Determine the (x, y) coordinate at the center of the cell enclosing the given text.  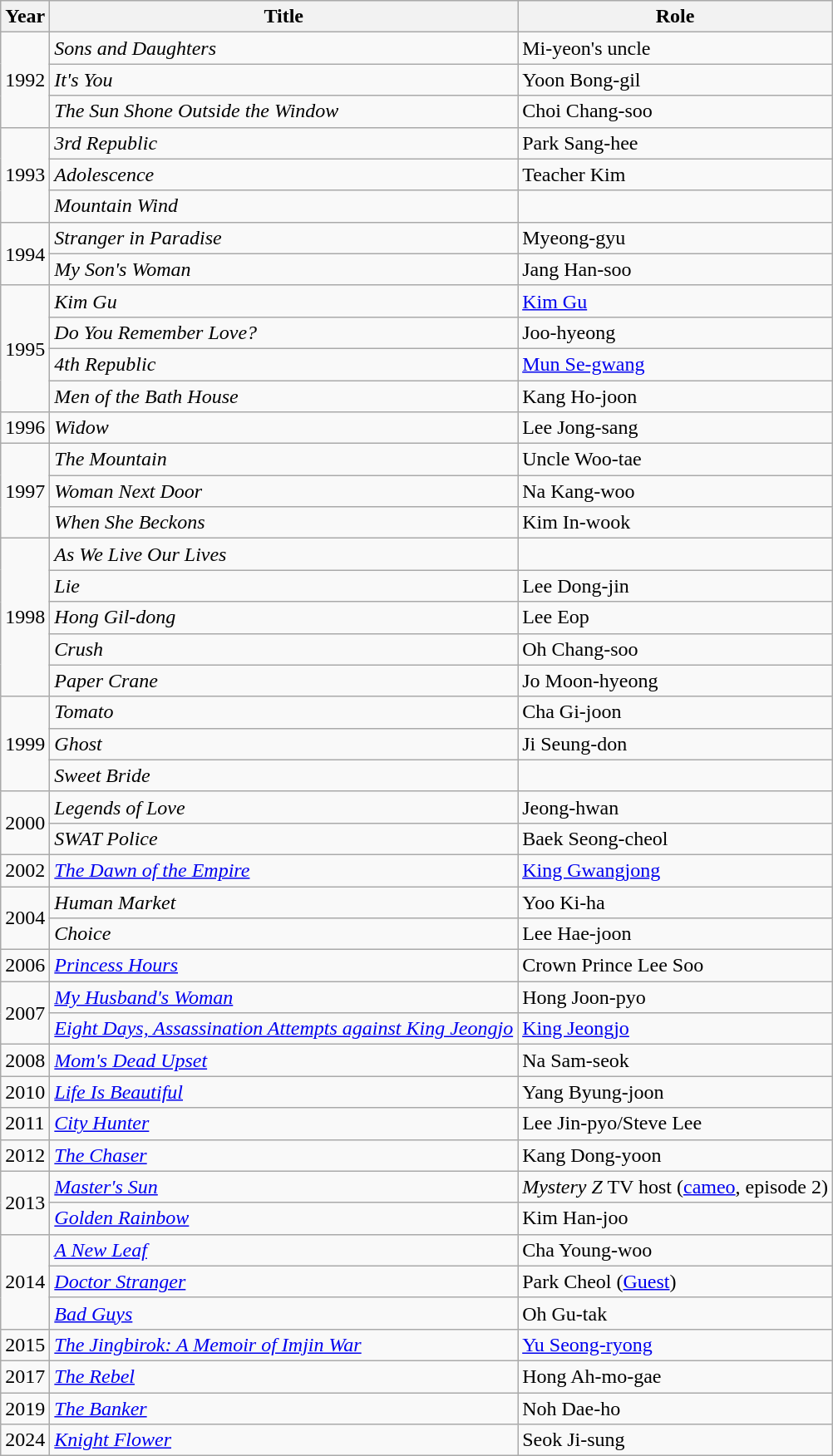
Noh Dae-ho (675, 1409)
2012 (25, 1155)
Lee Jin-pyo/Steve Lee (675, 1124)
2006 (25, 966)
The Jingbirok: A Memoir of Imjin War (284, 1345)
Jeong-hwan (675, 807)
Lee Eop (675, 617)
2000 (25, 823)
My Husband's Woman (284, 997)
Year (25, 17)
Sons and Daughters (284, 48)
Na Kang-woo (675, 491)
Knight Flower (284, 1440)
The Chaser (284, 1155)
Yang Byung-joon (675, 1092)
2004 (25, 917)
Teacher Kim (675, 175)
1996 (25, 428)
2007 (25, 1013)
Stranger in Paradise (284, 238)
Paper Crane (284, 681)
When She Beckons (284, 523)
Kim In-wook (675, 523)
Lie (284, 586)
Tomato (284, 712)
4th Republic (284, 364)
Sweet Bride (284, 775)
Uncle Woo-tae (675, 460)
1995 (25, 348)
The Rebel (284, 1376)
Lee Hae-joon (675, 934)
City Hunter (284, 1124)
2014 (25, 1281)
A New Leaf (284, 1250)
Widow (284, 428)
Kang Ho-joon (675, 396)
Park Sang-hee (675, 143)
Master's Sun (284, 1187)
2017 (25, 1376)
Yoo Ki-ha (675, 902)
Legends of Love (284, 807)
Myeong-gyu (675, 238)
Jo Moon-hyeong (675, 681)
Crown Prince Lee Soo (675, 966)
Adolescence (284, 175)
Mi-yeon's uncle (675, 48)
1999 (25, 744)
Bad Guys (284, 1313)
Cha Young-woo (675, 1250)
Hong Ah-mo-gae (675, 1376)
Lee Dong-jin (675, 586)
2008 (25, 1060)
Doctor Stranger (284, 1281)
Yoon Bong-gil (675, 80)
Na Sam-seok (675, 1060)
2019 (25, 1409)
Life Is Beautiful (284, 1092)
1998 (25, 617)
Cha Gi-joon (675, 712)
1993 (25, 175)
Choice (284, 934)
Jang Han-soo (675, 269)
Yu Seong-ryong (675, 1345)
Oh Chang-soo (675, 649)
Mun Se-gwang (675, 364)
1994 (25, 253)
2002 (25, 870)
Human Market (284, 902)
Golden Rainbow (284, 1218)
Hong Joon-pyo (675, 997)
Seok Ji-sung (675, 1440)
Men of the Bath House (284, 396)
2011 (25, 1124)
Mountain Wind (284, 206)
2010 (25, 1092)
Oh Gu-tak (675, 1313)
Role (675, 17)
Eight Days, Assassination Attempts against King Jeongjo (284, 1029)
SWAT Police (284, 839)
1992 (25, 80)
Choi Chang-soo (675, 111)
Princess Hours (284, 966)
2015 (25, 1345)
Kang Dong-yoon (675, 1155)
1997 (25, 491)
Woman Next Door (284, 491)
The Sun Shone Outside the Window (284, 111)
Do You Remember Love? (284, 332)
Mystery Z TV host (cameo, episode 2) (675, 1187)
King Jeongjo (675, 1029)
Kim Han-joo (675, 1218)
Joo-hyeong (675, 332)
Baek Seong-cheol (675, 839)
Lee Jong-sang (675, 428)
Crush (284, 649)
King Gwangjong (675, 870)
It's You (284, 80)
Ji Seung-don (675, 744)
Hong Gil-dong (284, 617)
As We Live Our Lives (284, 554)
Ghost (284, 744)
The Mountain (284, 460)
Mom's Dead Upset (284, 1060)
The Banker (284, 1409)
My Son's Woman (284, 269)
2013 (25, 1203)
The Dawn of the Empire (284, 870)
2024 (25, 1440)
Title (284, 17)
3rd Republic (284, 143)
Park Cheol (Guest) (675, 1281)
